Capture the cell that displays the provided text and extract its [X, Y] central coordinate. 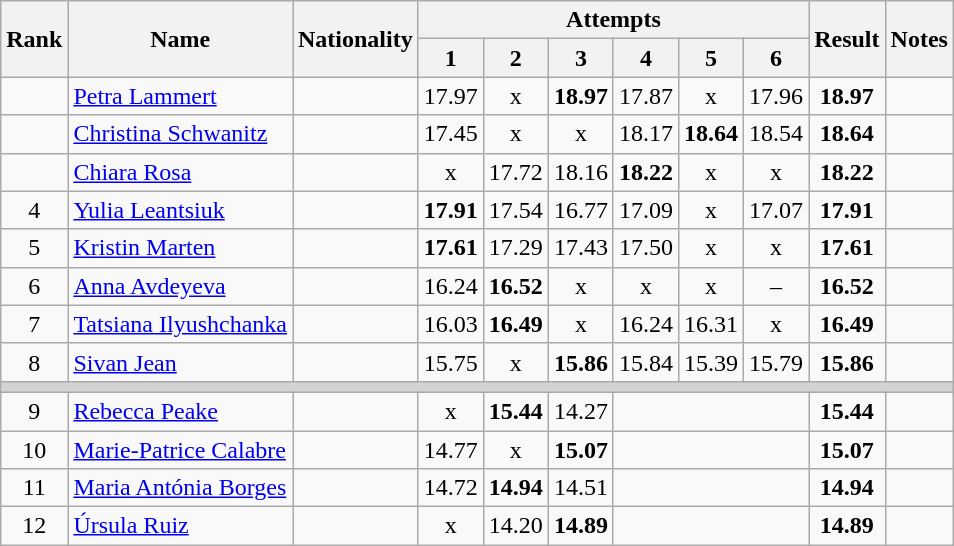
17.07 [776, 210]
15.39 [710, 362]
Notes [919, 39]
Marie-Patrice Calabre [180, 449]
9 [34, 411]
18.54 [776, 134]
Yulia Leantsiuk [180, 210]
3 [580, 58]
Rank [34, 39]
1 [450, 58]
17.87 [646, 96]
15.79 [776, 362]
14.27 [580, 411]
17.45 [450, 134]
Result [847, 39]
Anna Avdeyeva [180, 286]
Attempts [613, 20]
Name [180, 39]
Nationality [355, 39]
12 [34, 526]
17.29 [516, 248]
17.09 [646, 210]
17.97 [450, 96]
11 [34, 488]
18.17 [646, 134]
15.75 [450, 362]
16.31 [710, 324]
15.84 [646, 362]
16.77 [580, 210]
Maria Antónia Borges [180, 488]
Christina Schwanitz [180, 134]
7 [34, 324]
2 [516, 58]
Úrsula Ruiz [180, 526]
14.20 [516, 526]
14.77 [450, 449]
Chiara Rosa [180, 172]
14.51 [580, 488]
17.96 [776, 96]
Kristin Marten [180, 248]
16.03 [450, 324]
Sivan Jean [180, 362]
17.43 [580, 248]
Petra Lammert [180, 96]
– [776, 286]
17.72 [516, 172]
Rebecca Peake [180, 411]
8 [34, 362]
10 [34, 449]
17.50 [646, 248]
17.54 [516, 210]
Tatsiana Ilyushchanka [180, 324]
18.16 [580, 172]
14.72 [450, 488]
